Return the [X, Y] coordinate for the center point of the cell that contains the specified text.  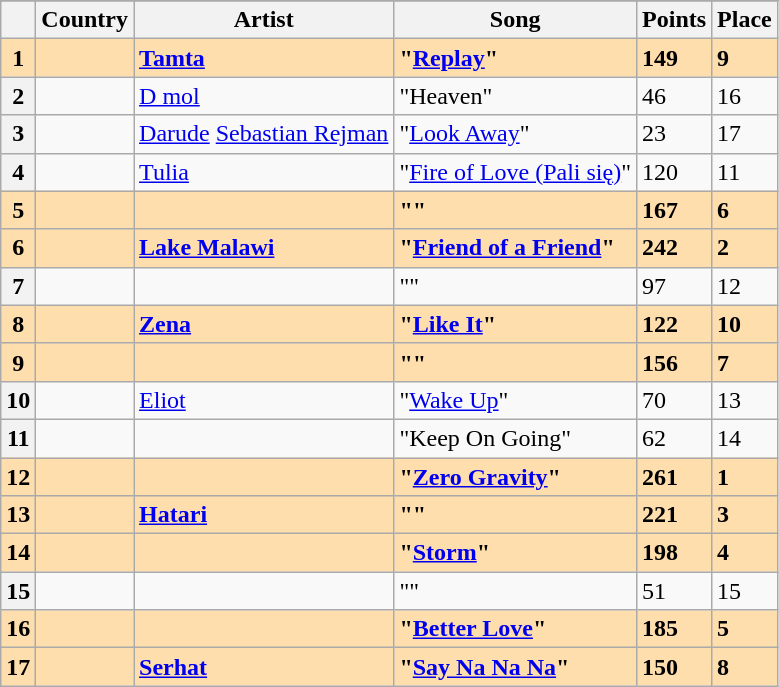
70 [674, 400]
D mol [264, 96]
"Look Away" [516, 134]
Song [516, 20]
120 [674, 172]
Place [745, 20]
Eliot [264, 400]
Country [85, 20]
51 [674, 591]
242 [674, 248]
"Wake Up" [516, 400]
"Better Love" [516, 629]
Artist [264, 20]
167 [674, 210]
198 [674, 553]
185 [674, 629]
221 [674, 515]
Serhat [264, 667]
Points [674, 20]
62 [674, 438]
Tulia [264, 172]
"Zero Gravity" [516, 477]
261 [674, 477]
"Replay" [516, 58]
"Keep On Going" [516, 438]
150 [674, 667]
149 [674, 58]
Zena [264, 324]
Tamta [264, 58]
"Heaven" [516, 96]
97 [674, 286]
23 [674, 134]
156 [674, 362]
46 [674, 96]
Hatari [264, 515]
"Say Na Na Na" [516, 667]
Darude Sebastian Rejman [264, 134]
Lake Malawi [264, 248]
122 [674, 324]
"Storm" [516, 553]
"Like It" [516, 324]
"Fire of Love (Pali się)" [516, 172]
"Friend of a Friend" [516, 248]
